Search for the cell housing the specified text and yield its [x, y] center coordinate. 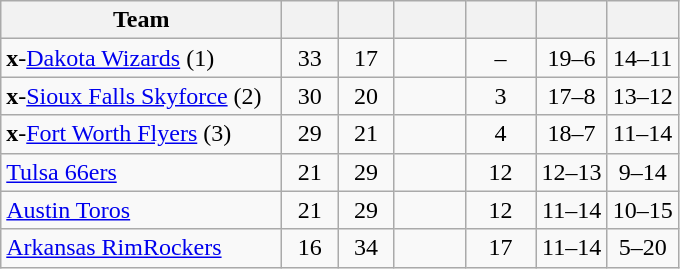
3 [500, 96]
12–13 [572, 172]
20 [366, 96]
30 [310, 96]
Tulsa 66ers [142, 172]
34 [366, 248]
19–6 [572, 58]
17–8 [572, 96]
13–12 [642, 96]
Arkansas RimRockers [142, 248]
9–14 [642, 172]
x-Sioux Falls Skyforce (2) [142, 96]
33 [310, 58]
x-Dakota Wizards (1) [142, 58]
16 [310, 248]
14–11 [642, 58]
18–7 [572, 134]
Team [142, 20]
– [500, 58]
5–20 [642, 248]
Austin Toros [142, 210]
10–15 [642, 210]
x-Fort Worth Flyers (3) [142, 134]
4 [500, 134]
